Pinpoint the cell where the given text exists, returning its [X, Y] midpoint coordinate. 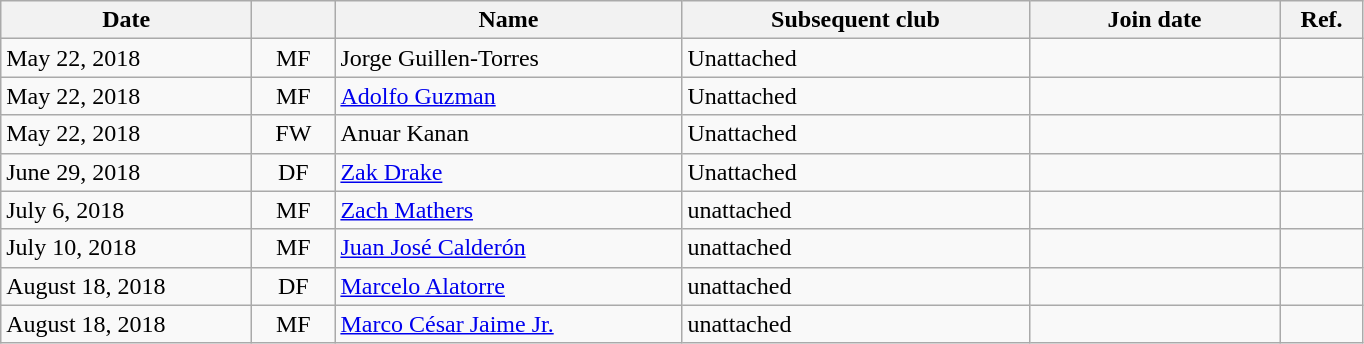
Anuar Kanan [508, 134]
June 29, 2018 [126, 172]
July 10, 2018 [126, 248]
July 6, 2018 [126, 210]
Ref. [1322, 20]
Adolfo Guzman [508, 96]
Jorge Guillen-Torres [508, 58]
Date [126, 20]
FW [294, 134]
Marco César Jaime Jr. [508, 324]
Zak Drake [508, 172]
Marcelo Alatorre [508, 286]
Zach Mathers [508, 210]
Juan José Calderón [508, 248]
Subsequent club [856, 20]
Join date [1154, 20]
Name [508, 20]
